Find where the given text appears and provide that cell's center as (X, Y) coordinate. 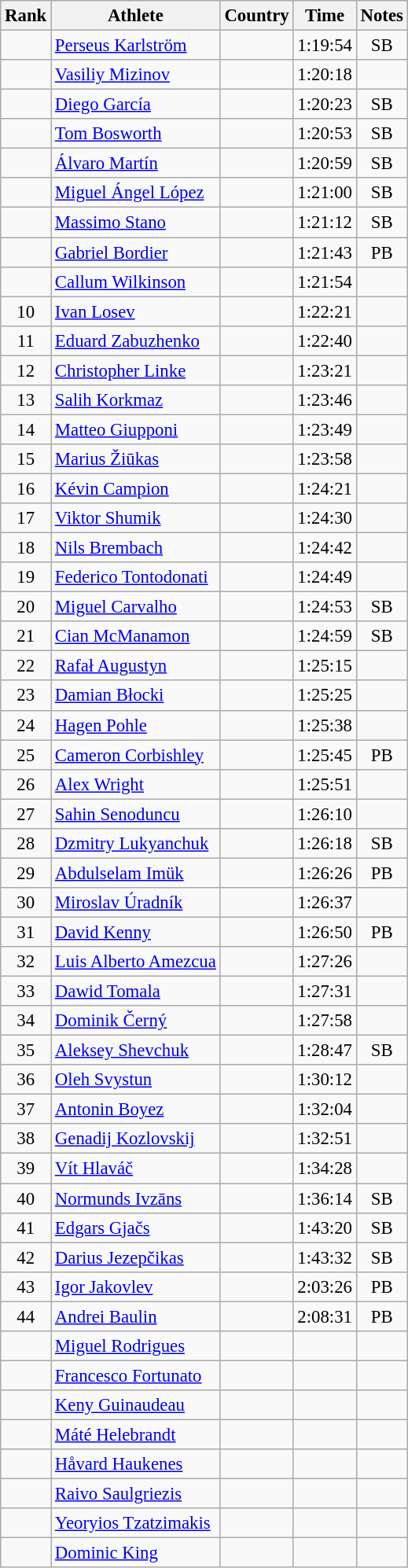
Alex Wright (136, 784)
Edgars Gjačs (136, 1228)
Tom Bosworth (136, 134)
1:24:42 (325, 548)
Raivo Saulgriezis (136, 1494)
Miguel Carvalho (136, 607)
Oleh Svystun (136, 1080)
29 (26, 873)
1:24:21 (325, 488)
42 (26, 1257)
Rafał Augustyn (136, 666)
Country (256, 16)
Dawid Tomala (136, 992)
18 (26, 548)
39 (26, 1169)
Vít Hlaváč (136, 1169)
Matteo Giupponi (136, 429)
1:26:26 (325, 873)
1:27:58 (325, 1021)
Marius Žiūkas (136, 459)
2:08:31 (325, 1316)
Nils Brembach (136, 548)
Darius Jezepčikas (136, 1257)
1:26:10 (325, 814)
1:23:46 (325, 400)
Genadij Kozlovskij (136, 1139)
11 (26, 340)
1:24:49 (325, 577)
Andrei Baulin (136, 1316)
1:20:59 (325, 164)
1:25:15 (325, 666)
13 (26, 400)
1:23:58 (325, 459)
30 (26, 903)
1:27:26 (325, 962)
12 (26, 370)
1:34:28 (325, 1169)
22 (26, 666)
1:27:31 (325, 992)
1:32:51 (325, 1139)
Massimo Stano (136, 223)
1:24:30 (325, 518)
1:21:54 (325, 282)
41 (26, 1228)
Sahin Senoduncu (136, 814)
27 (26, 814)
34 (26, 1021)
Francesco Fortunato (136, 1375)
23 (26, 696)
24 (26, 725)
1:22:21 (325, 311)
Håvard Haukenes (136, 1464)
1:25:38 (325, 725)
1:22:40 (325, 340)
Salih Korkmaz (136, 400)
38 (26, 1139)
19 (26, 577)
Callum Wilkinson (136, 282)
Aleksey Shevchuk (136, 1051)
36 (26, 1080)
Diego García (136, 105)
1:20:18 (325, 75)
Keny Guinaudeau (136, 1405)
1:20:53 (325, 134)
43 (26, 1286)
Perseus Karlström (136, 46)
1:43:20 (325, 1228)
40 (26, 1198)
Christopher Linke (136, 370)
2:03:26 (325, 1286)
Dominik Černý (136, 1021)
1:26:18 (325, 844)
1:32:04 (325, 1110)
Antonin Boyez (136, 1110)
Dzmitry Lukyanchuk (136, 844)
Kévin Campion (136, 488)
1:24:59 (325, 636)
37 (26, 1110)
28 (26, 844)
Damian Błocki (136, 696)
1:25:45 (325, 755)
Vasiliy Mizinov (136, 75)
Time (325, 16)
35 (26, 1051)
Abdulselam Imük (136, 873)
33 (26, 992)
14 (26, 429)
Normunds Ivzāns (136, 1198)
1:26:50 (325, 932)
Yeoryios Tzatzimakis (136, 1523)
Hagen Pohle (136, 725)
1:28:47 (325, 1051)
Igor Jakovlev (136, 1286)
Viktor Shumik (136, 518)
Miguel Rodrigues (136, 1346)
Miroslav Úradník (136, 903)
Rank (26, 16)
Ivan Losev (136, 311)
1:25:25 (325, 696)
Cian McManamon (136, 636)
1:21:12 (325, 223)
Athlete (136, 16)
1:21:00 (325, 193)
1:21:43 (325, 252)
32 (26, 962)
1:30:12 (325, 1080)
Eduard Zabuzhenko (136, 340)
Álvaro Martín (136, 164)
1:24:53 (325, 607)
1:20:23 (325, 105)
20 (26, 607)
15 (26, 459)
26 (26, 784)
1:36:14 (325, 1198)
1:25:51 (325, 784)
1:43:32 (325, 1257)
David Kenny (136, 932)
1:23:21 (325, 370)
Luis Alberto Amezcua (136, 962)
Notes (382, 16)
25 (26, 755)
44 (26, 1316)
Federico Tontodonati (136, 577)
Máté Helebrandt (136, 1434)
1:19:54 (325, 46)
Dominic King (136, 1553)
1:23:49 (325, 429)
Gabriel Bordier (136, 252)
10 (26, 311)
Cameron Corbishley (136, 755)
21 (26, 636)
17 (26, 518)
31 (26, 932)
1:26:37 (325, 903)
Miguel Ángel López (136, 193)
16 (26, 488)
